Scan for the cell matching the given text and deliver its [x, y] coordinate at center. 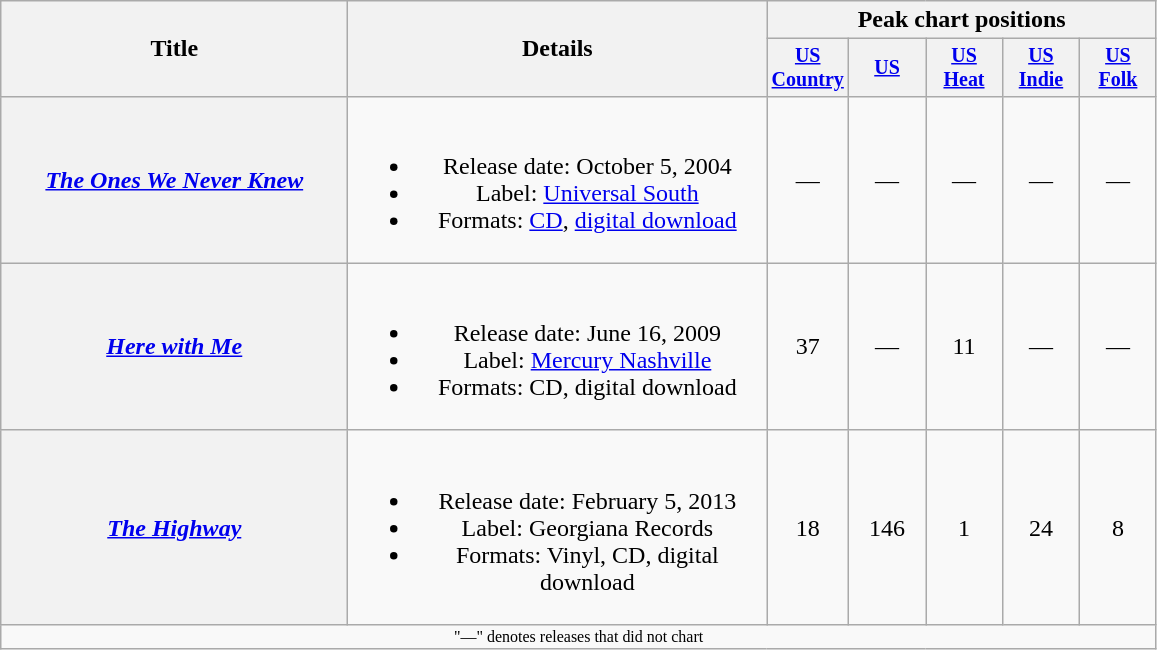
Peak chart positions [962, 20]
37 [808, 346]
Release date: February 5, 2013Label: Georgiana RecordsFormats: Vinyl, CD, digital download [558, 527]
The Ones We Never Knew [174, 180]
The Highway [174, 527]
24 [1040, 527]
USHeat [964, 68]
"—" denotes releases that did not chart [579, 636]
11 [964, 346]
Here with Me [174, 346]
USFolk [1118, 68]
Release date: June 16, 2009Label: Mercury NashvilleFormats: CD, digital download [558, 346]
Release date: October 5, 2004Label: Universal SouthFormats: CD, digital download [558, 180]
US [888, 68]
1 [964, 527]
Title [174, 49]
US Country [808, 68]
Details [558, 49]
8 [1118, 527]
146 [888, 527]
USIndie [1040, 68]
18 [808, 527]
